Find where the given text appears and provide that cell's center as [X, Y] coordinate. 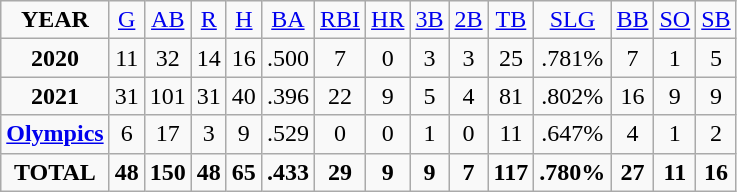
14 [208, 58]
.529 [288, 134]
H [244, 20]
40 [244, 96]
.500 [288, 58]
65 [244, 172]
2B [468, 20]
2020 [55, 58]
101 [168, 96]
SB [716, 20]
.647% [572, 134]
SO [675, 20]
.781% [572, 58]
.396 [288, 96]
2021 [55, 96]
Olympics [55, 134]
TOTAL [55, 172]
.433 [288, 172]
TB [511, 20]
27 [632, 172]
6 [126, 134]
29 [340, 172]
SLG [572, 20]
.780% [572, 172]
RBI [340, 20]
150 [168, 172]
22 [340, 96]
17 [168, 134]
R [208, 20]
2 [716, 134]
25 [511, 58]
YEAR [55, 20]
G [126, 20]
.802% [572, 96]
BA [288, 20]
32 [168, 58]
3B [430, 20]
117 [511, 172]
AB [168, 20]
HR [388, 20]
BB [632, 20]
81 [511, 96]
